For the text-containing cell, return its midpoint in (x, y) coordinate format. 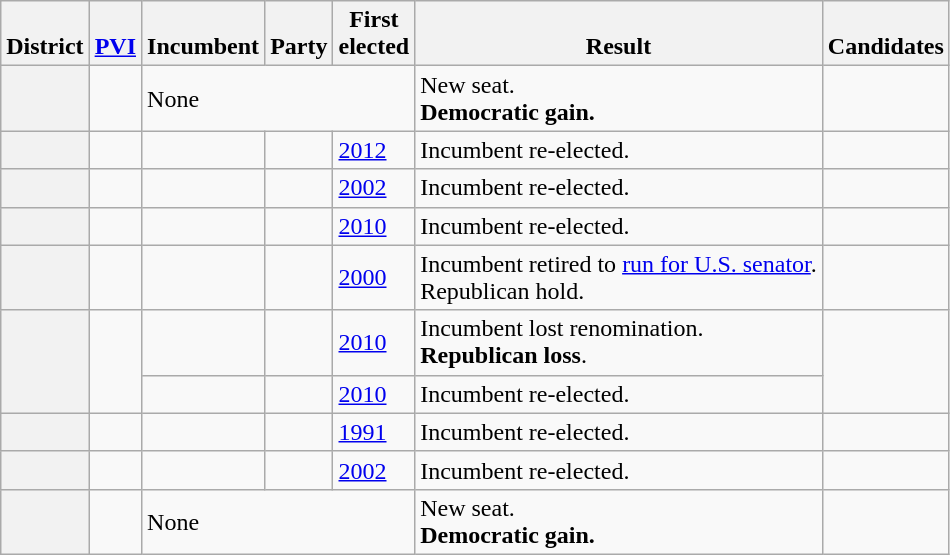
Incumbent retired to run for U.S. senator.Republican hold. (619, 278)
2012 (374, 150)
Candidates (886, 34)
PVI (115, 34)
Firstelected (374, 34)
Party (299, 34)
Incumbent (204, 34)
2000 (374, 278)
Incumbent lost renomination.Republican loss. (619, 342)
1991 (374, 432)
Result (619, 34)
District (45, 34)
